Capture the cell that displays the provided text and extract its [x, y] central coordinate. 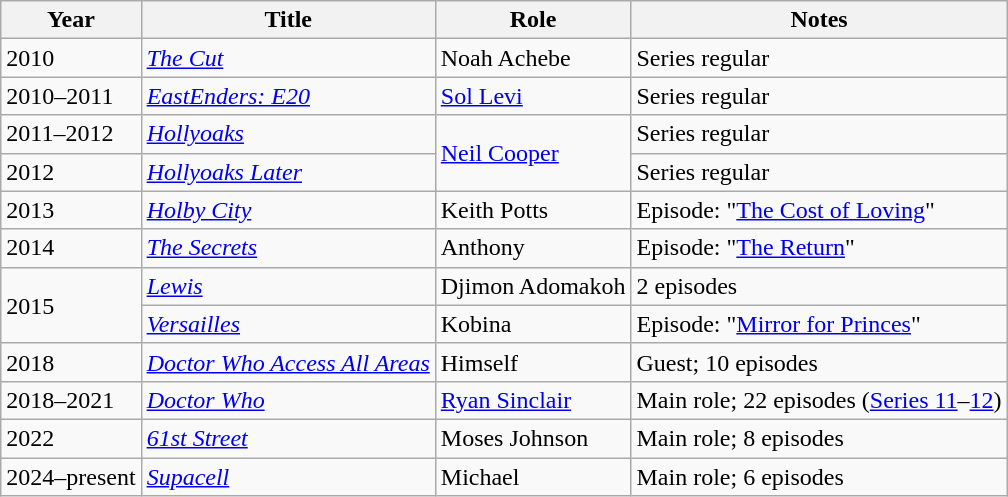
Moses Johnson [533, 438]
Main role; 6 episodes [819, 477]
2018 [71, 362]
2 episodes [819, 286]
Versailles [288, 324]
2010–2011 [71, 96]
Doctor Who [288, 400]
2012 [71, 172]
2015 [71, 305]
Hollyoaks [288, 134]
61st Street [288, 438]
Holby City [288, 210]
Episode: "The Return" [819, 248]
Himself [533, 362]
Guest; 10 episodes [819, 362]
Notes [819, 20]
2013 [71, 210]
Sol Levi [533, 96]
Year [71, 20]
2011–2012 [71, 134]
Ryan Sinclair [533, 400]
Title [288, 20]
Kobina [533, 324]
Doctor Who Access All Areas [288, 362]
2022 [71, 438]
Neil Cooper [533, 153]
Noah Achebe [533, 58]
2014 [71, 248]
2010 [71, 58]
Keith Potts [533, 210]
The Cut [288, 58]
2024–present [71, 477]
Supacell [288, 477]
EastEnders: E20 [288, 96]
Role [533, 20]
Main role; 8 episodes [819, 438]
Hollyoaks Later [288, 172]
2018–2021 [71, 400]
Main role; 22 episodes (Series 11–12) [819, 400]
Lewis [288, 286]
Djimon Adomakoh [533, 286]
Episode: "Mirror for Princes" [819, 324]
Anthony [533, 248]
Episode: "The Cost of Loving" [819, 210]
The Secrets [288, 248]
Michael [533, 477]
